Pinpoint the cell where the given text exists, returning its [X, Y] midpoint coordinate. 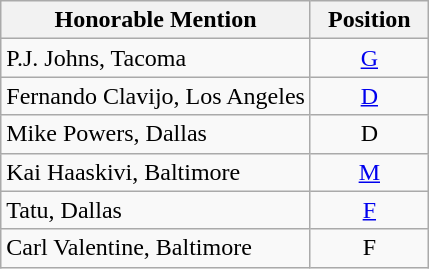
Position [369, 20]
G [369, 58]
Tatu, Dallas [156, 210]
Carl Valentine, Baltimore [156, 248]
Kai Haaskivi, Baltimore [156, 172]
Fernando Clavijo, Los Angeles [156, 96]
Mike Powers, Dallas [156, 134]
Honorable Mention [156, 20]
P.J. Johns, Tacoma [156, 58]
M [369, 172]
